Provide the (x, y) coordinate of the cell's center where the given text is located.  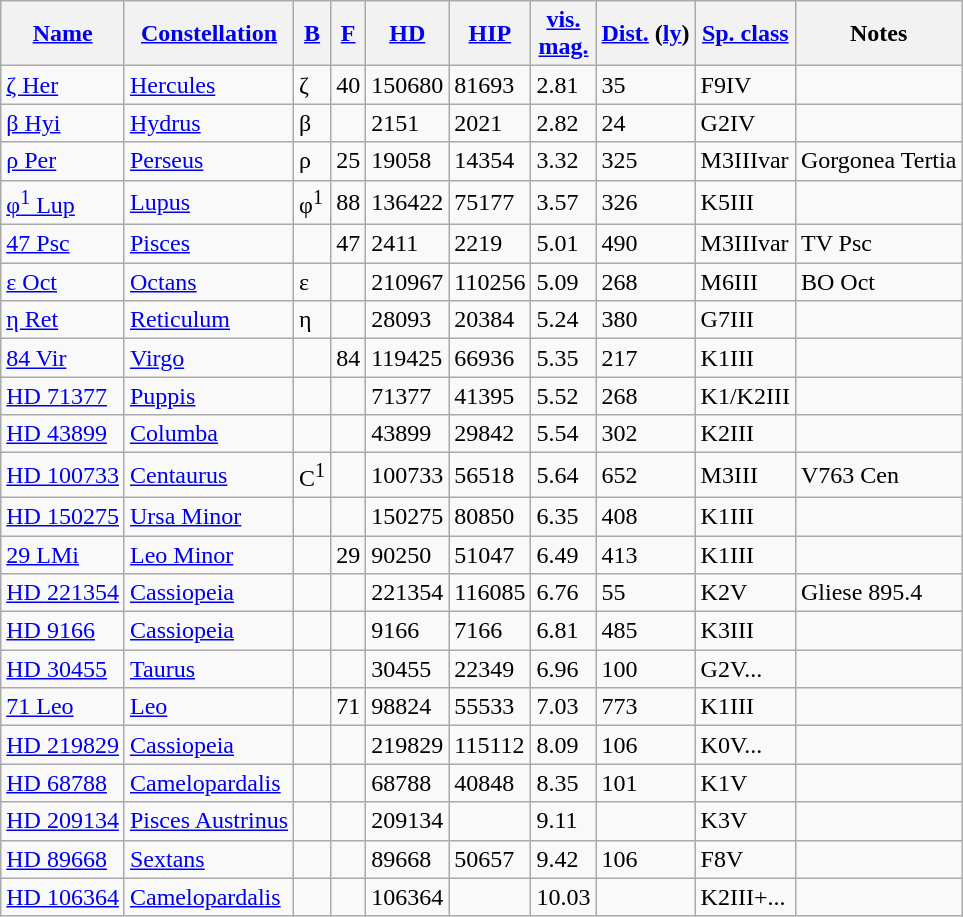
325 (646, 161)
G7III (745, 320)
380 (646, 320)
98824 (408, 707)
Pisces Austrinus (208, 821)
24 (646, 123)
K5III (745, 202)
150680 (408, 85)
2.81 (564, 85)
ρ (312, 161)
47 Psc (63, 244)
90250 (408, 555)
89668 (408, 859)
9.42 (564, 859)
51047 (490, 555)
219829 (408, 745)
19058 (408, 161)
10.03 (564, 897)
80850 (490, 516)
η (312, 320)
7.03 (564, 707)
106364 (408, 897)
20384 (490, 320)
Lupus (208, 202)
2151 (408, 123)
ζ Her (63, 85)
5.64 (564, 476)
75177 (490, 202)
β (312, 123)
55533 (490, 707)
29842 (490, 434)
ρ Per (63, 161)
K1V (745, 783)
Dist. (ly) (646, 34)
Sextans (208, 859)
55 (646, 593)
η Ret (63, 320)
84 (348, 358)
Octans (208, 282)
66936 (490, 358)
84 Vir (63, 358)
K2V (745, 593)
HD 209134 (63, 821)
50657 (490, 859)
Name (63, 34)
6.76 (564, 593)
K1/K2III (745, 396)
HD 221354 (63, 593)
vis.mag. (564, 34)
302 (646, 434)
G2IV (745, 123)
K0V... (745, 745)
K3III (745, 631)
40848 (490, 783)
71 Leo (63, 707)
326 (646, 202)
HD 43899 (63, 434)
HD 30455 (63, 669)
Constellation (208, 34)
HD 100733 (63, 476)
V763 Cen (878, 476)
408 (646, 516)
71 (348, 707)
TV Psc (878, 244)
71377 (408, 396)
5.54 (564, 434)
136422 (408, 202)
3.32 (564, 161)
F9IV (745, 85)
100 (646, 669)
BO Oct (878, 282)
Reticulum (208, 320)
5.24 (564, 320)
ε Oct (63, 282)
30455 (408, 669)
100733 (408, 476)
8.35 (564, 783)
M6III (745, 282)
φ1 Lup (63, 202)
HD (408, 34)
C1 (312, 476)
29 LMi (63, 555)
81693 (490, 85)
221354 (408, 593)
6.96 (564, 669)
2.82 (564, 123)
6.49 (564, 555)
K3V (745, 821)
68788 (408, 783)
2411 (408, 244)
210967 (408, 282)
Hercules (208, 85)
K2III (745, 434)
Pisces (208, 244)
ζ (312, 85)
9166 (408, 631)
150275 (408, 516)
40 (348, 85)
Leo Minor (208, 555)
9.11 (564, 821)
485 (646, 631)
209134 (408, 821)
HD 150275 (63, 516)
HIP (490, 34)
217 (646, 358)
Sp. class (745, 34)
G2V... (745, 669)
Perseus (208, 161)
HD 219829 (63, 745)
Leo (208, 707)
29 (348, 555)
φ1 (312, 202)
8.09 (564, 745)
Virgo (208, 358)
47 (348, 244)
3.57 (564, 202)
2219 (490, 244)
5.35 (564, 358)
Notes (878, 34)
Hydrus (208, 123)
F (348, 34)
773 (646, 707)
K2III+... (745, 897)
HD 9166 (63, 631)
652 (646, 476)
HD 71377 (63, 396)
6.81 (564, 631)
119425 (408, 358)
5.01 (564, 244)
Taurus (208, 669)
HD 89668 (63, 859)
7166 (490, 631)
5.09 (564, 282)
Columba (208, 434)
HD 106364 (63, 897)
41395 (490, 396)
490 (646, 244)
M3III (745, 476)
115112 (490, 745)
Centaurus (208, 476)
56518 (490, 476)
88 (348, 202)
F8V (745, 859)
HD 68788 (63, 783)
22349 (490, 669)
101 (646, 783)
43899 (408, 434)
25 (348, 161)
413 (646, 555)
28093 (408, 320)
Gliese 895.4 (878, 593)
5.52 (564, 396)
14354 (490, 161)
35 (646, 85)
2021 (490, 123)
116085 (490, 593)
6.35 (564, 516)
Puppis (208, 396)
Gorgonea Tertia (878, 161)
110256 (490, 282)
B (312, 34)
Ursa Minor (208, 516)
ε (312, 282)
β Hyi (63, 123)
